Search for the cell housing the specified text and yield its [x, y] center coordinate. 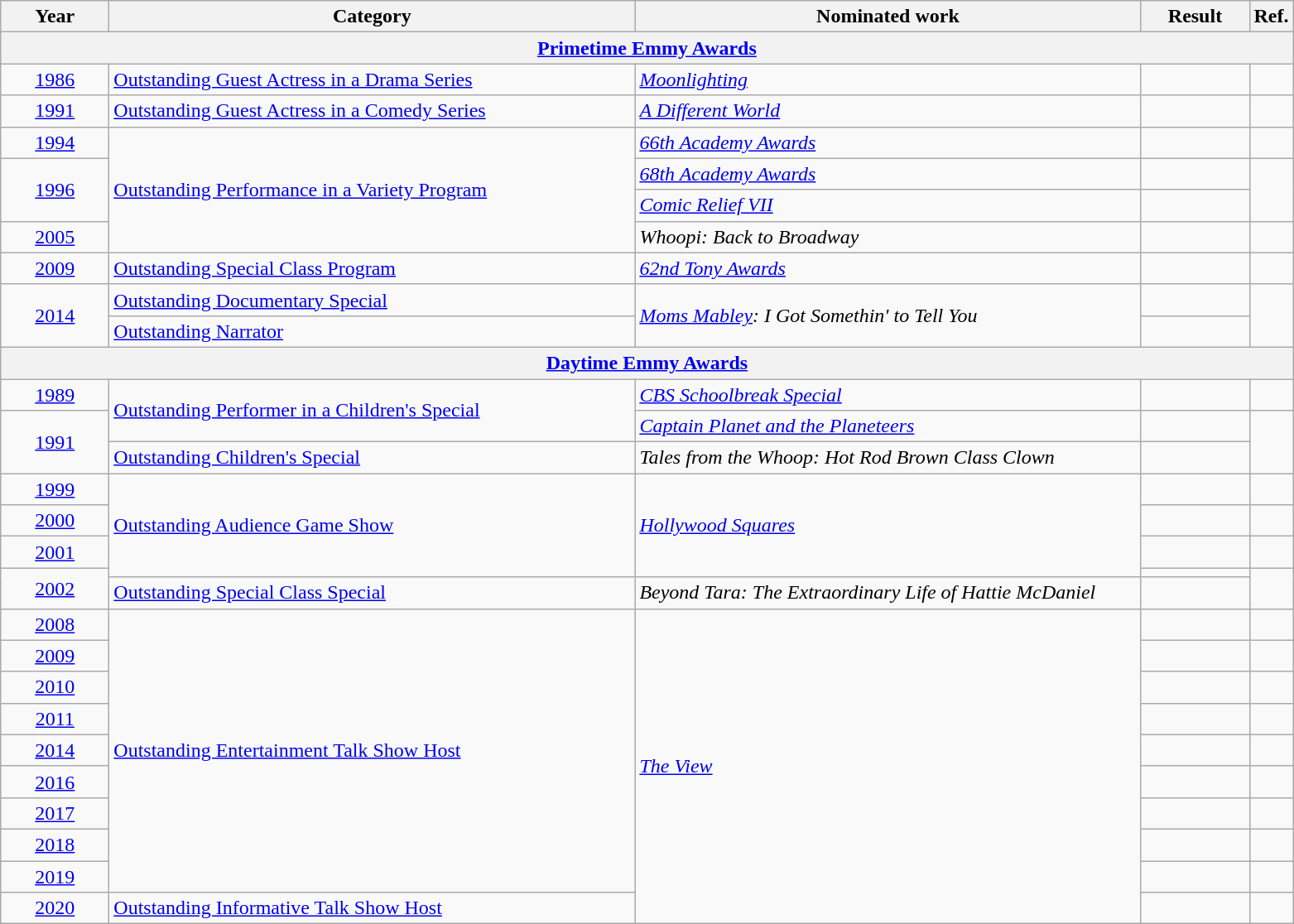
The View [888, 767]
Outstanding Informative Talk Show Host [373, 908]
66th Academy Awards [888, 142]
Daytime Emmy Awards [647, 363]
Moms Mabley: I Got Somethin' to Tell You [888, 315]
Outstanding Entertainment Talk Show Host [373, 750]
68th Academy Awards [888, 174]
2002 [55, 588]
2016 [55, 782]
Ref. [1272, 17]
2017 [55, 813]
Comic Relief VII [888, 205]
1996 [55, 190]
Outstanding Guest Actress in a Drama Series [373, 79]
Primetime Emmy Awards [647, 48]
Outstanding Guest Actress in a Comedy Series [373, 111]
Whoopi: Back to Broadway [888, 237]
Tales from the Whoop: Hot Rod Brown Class Clown [888, 458]
Outstanding Children's Special [373, 458]
Outstanding Performance in a Variety Program [373, 190]
1989 [55, 395]
Outstanding Special Class Special [373, 593]
Captain Planet and the Planeteers [888, 426]
2000 [55, 521]
Nominated work [888, 17]
1986 [55, 79]
Result [1195, 17]
2018 [55, 845]
Outstanding Audience Game Show [373, 525]
Category [373, 17]
Outstanding Documentary Special [373, 300]
A Different World [888, 111]
Outstanding Narrator [373, 331]
Moonlighting [888, 79]
1994 [55, 142]
2020 [55, 908]
Hollywood Squares [888, 525]
2008 [55, 624]
2019 [55, 877]
Beyond Tara: The Extraordinary Life of Hattie McDaniel [888, 593]
2001 [55, 552]
Outstanding Special Class Program [373, 268]
2011 [55, 719]
Year [55, 17]
2005 [55, 237]
62nd Tony Awards [888, 268]
Outstanding Performer in a Children's Special [373, 411]
1999 [55, 489]
2010 [55, 687]
CBS Schoolbreak Special [888, 395]
